Search for the cell housing the specified text and yield its [x, y] center coordinate. 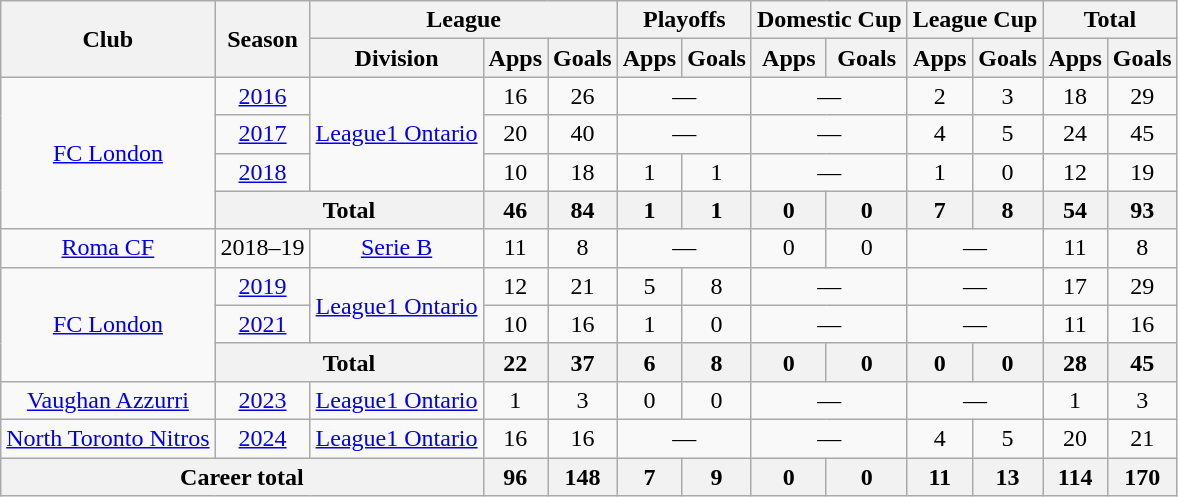
28 [1075, 362]
9 [717, 477]
Roma CF [108, 248]
2018 [262, 172]
54 [1075, 210]
League [464, 20]
2016 [262, 96]
Career total [242, 477]
Vaughan Azzurri [108, 400]
37 [583, 362]
Playoffs [684, 20]
North Toronto Nitros [108, 438]
24 [1075, 134]
Club [108, 39]
114 [1075, 477]
Serie B [396, 248]
170 [1142, 477]
2 [940, 96]
2019 [262, 286]
84 [583, 210]
22 [515, 362]
26 [583, 96]
Domestic Cup [829, 20]
17 [1075, 286]
96 [515, 477]
Division [396, 58]
2023 [262, 400]
93 [1142, 210]
League Cup [975, 20]
6 [649, 362]
19 [1142, 172]
13 [1008, 477]
40 [583, 134]
Season [262, 39]
2024 [262, 438]
2018–19 [262, 248]
2017 [262, 134]
46 [515, 210]
148 [583, 477]
2021 [262, 324]
